Output the [x, y] coordinate of the center of the cell containing the given text.  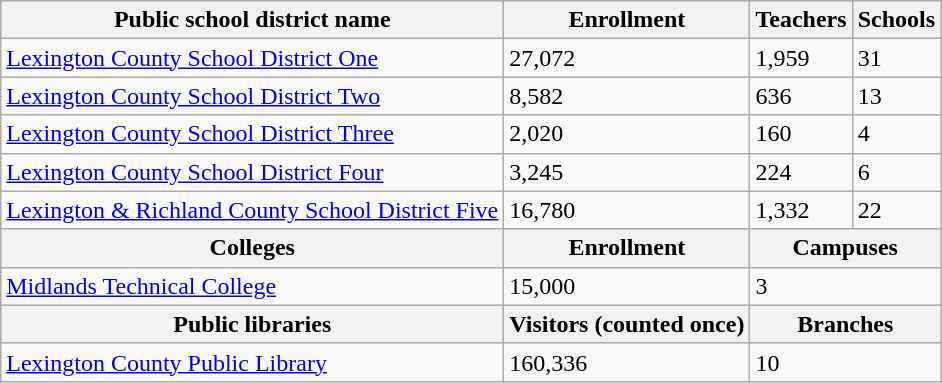
Public libraries [252, 324]
Lexington County Public Library [252, 362]
Lexington County School District Four [252, 172]
Campuses [846, 248]
3 [846, 286]
Visitors (counted once) [627, 324]
160 [801, 134]
Midlands Technical College [252, 286]
Branches [846, 324]
3,245 [627, 172]
1,332 [801, 210]
31 [896, 58]
4 [896, 134]
Public school district name [252, 20]
224 [801, 172]
2,020 [627, 134]
8,582 [627, 96]
Colleges [252, 248]
Lexington County School District Three [252, 134]
160,336 [627, 362]
15,000 [627, 286]
636 [801, 96]
16,780 [627, 210]
Lexington County School District Two [252, 96]
6 [896, 172]
Lexington & Richland County School District Five [252, 210]
1,959 [801, 58]
Teachers [801, 20]
10 [846, 362]
Lexington County School District One [252, 58]
Schools [896, 20]
22 [896, 210]
27,072 [627, 58]
13 [896, 96]
